Extract the (X, Y) coordinate from the center of the cell holding the provided text.  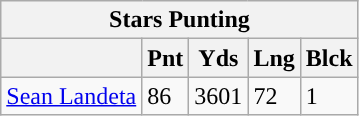
Sean Landeta (72, 96)
1 (329, 96)
Stars Punting (180, 20)
Yds (218, 58)
Lng (274, 58)
Pnt (166, 58)
72 (274, 96)
Blck (329, 58)
86 (166, 96)
3601 (218, 96)
